Output the [x, y] coordinate of the center of the cell containing the given text.  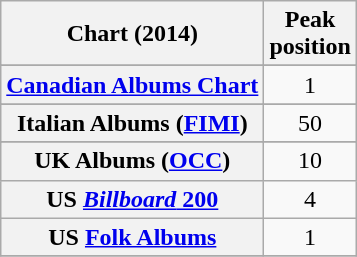
4 [310, 199]
Canadian Albums Chart [132, 85]
Chart (2014) [132, 34]
UK Albums (OCC) [132, 161]
US Folk Albums [132, 237]
US Billboard 200 [132, 199]
10 [310, 161]
Italian Albums (FIMI) [132, 123]
50 [310, 123]
Peakposition [310, 34]
